Output the (X, Y) coordinate of the center of the cell containing the given text.  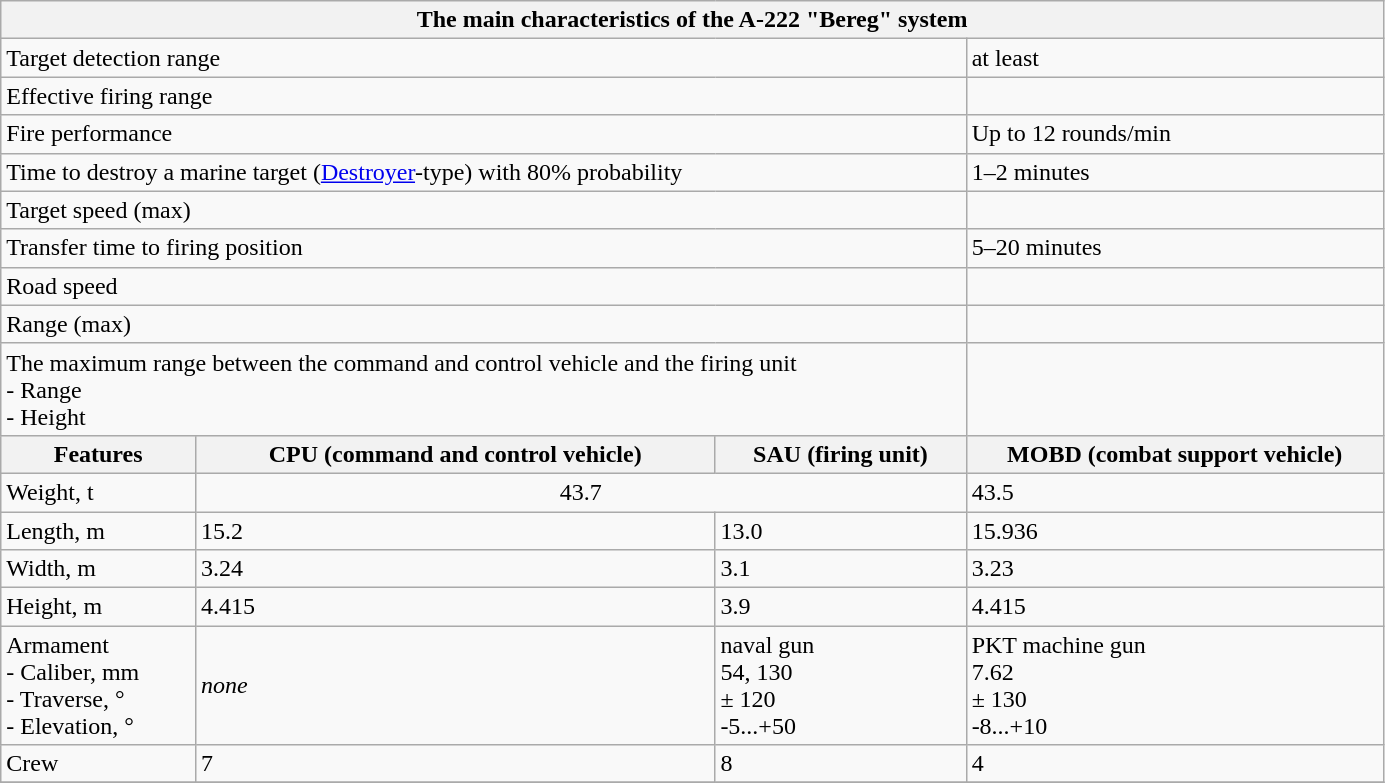
MOBD (combat support vehicle) (1174, 454)
43.5 (1174, 492)
Features (98, 454)
3.23 (1174, 569)
Width, m (98, 569)
3.1 (840, 569)
1–2 minutes (1174, 172)
Fire performance (484, 134)
none (456, 686)
Time to destroy a marine target (Destroyer-type) with 80% probability (484, 172)
Height, m (98, 607)
Armament- Caliber, mm- Traverse, °- Elevation, ° (98, 686)
Target detection range (484, 58)
Range (max) (484, 324)
7 (456, 764)
The main characteristics of the A-222 "Bereg" system (692, 20)
4 (1174, 764)
5–20 minutes (1174, 248)
at least (1174, 58)
Target speed (max) (484, 210)
CPU (command and control vehicle) (456, 454)
The maximum range between the command and control vehicle and the firing unit- Range- Height (484, 389)
15.2 (456, 531)
naval gun54, 130± 120-5...+50 (840, 686)
3.9 (840, 607)
Weight, t (98, 492)
Effective firing range (484, 96)
PKT machine gun7.62± 130-8...+10 (1174, 686)
43.7 (582, 492)
3.24 (456, 569)
Transfer time to firing position (484, 248)
13.0 (840, 531)
Crew (98, 764)
15.936 (1174, 531)
8 (840, 764)
Length, m (98, 531)
SAU (firing unit) (840, 454)
Up to 12 rounds/min (1174, 134)
Road speed (484, 286)
